Pinpoint the cell where the given text exists, returning its [x, y] midpoint coordinate. 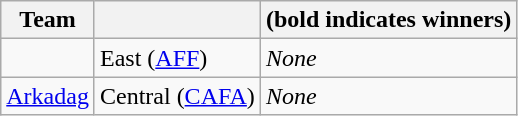
East (AFF) [177, 58]
Central (CAFA) [177, 96]
Team [48, 20]
(bold indicates winners) [388, 20]
Arkadag [48, 96]
